Return [X, Y] of the center of cell containing provided text 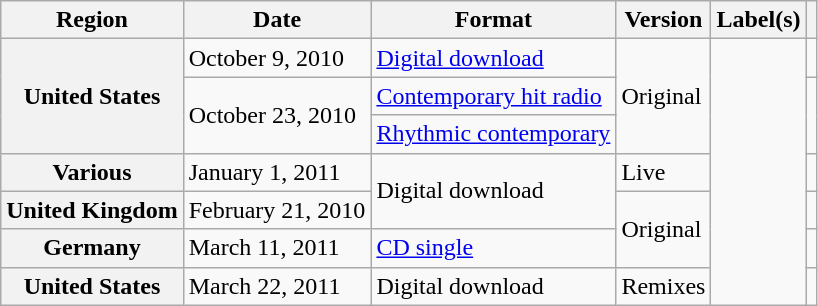
March 11, 2011 [277, 248]
Germany [92, 248]
January 1, 2011 [277, 172]
Rhythmic contemporary [494, 134]
February 21, 2010 [277, 210]
Live [664, 172]
October 9, 2010 [277, 58]
Contemporary hit radio [494, 96]
March 22, 2011 [277, 286]
Various [92, 172]
October 23, 2010 [277, 115]
United Kingdom [92, 210]
Label(s) [758, 20]
CD single [494, 248]
Version [664, 20]
Region [92, 20]
Date [277, 20]
Remixes [664, 286]
Format [494, 20]
